Capture the cell that displays the provided text and extract its [X, Y] central coordinate. 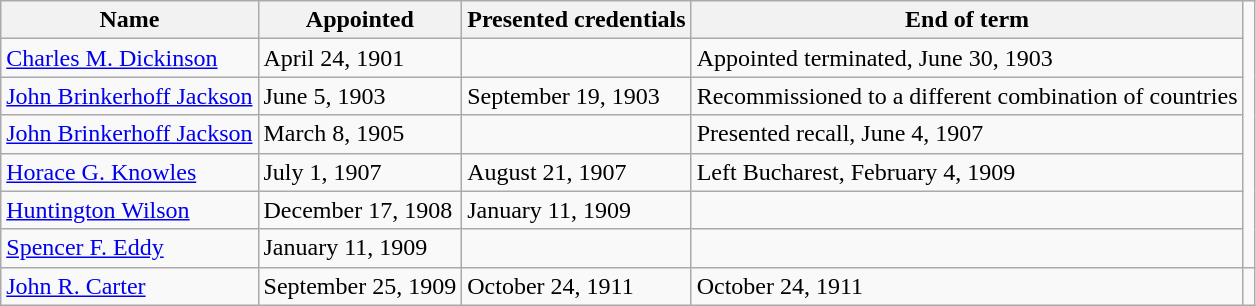
December 17, 1908 [360, 210]
Appointed terminated, June 30, 1903 [967, 58]
Recommissioned to a different combination of countries [967, 96]
June 5, 1903 [360, 96]
Name [130, 20]
Charles M. Dickinson [130, 58]
Left Bucharest, February 4, 1909 [967, 172]
John R. Carter [130, 286]
Huntington Wilson [130, 210]
Presented recall, June 4, 1907 [967, 134]
Horace G. Knowles [130, 172]
September 25, 1909 [360, 286]
Spencer F. Eddy [130, 248]
July 1, 1907 [360, 172]
September 19, 1903 [576, 96]
End of term [967, 20]
August 21, 1907 [576, 172]
April 24, 1901 [360, 58]
March 8, 1905 [360, 134]
Appointed [360, 20]
Presented credentials [576, 20]
